Scan for the cell matching the given text and deliver its (X, Y) coordinate at center. 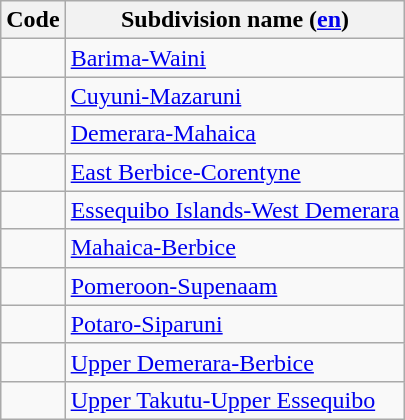
Code (33, 20)
Essequibo Islands-West Demerara (235, 210)
Potaro-Siparuni (235, 324)
Upper Demerara-Berbice (235, 362)
Barima-Waini (235, 58)
Cuyuni-Mazaruni (235, 96)
Mahaica-Berbice (235, 248)
Subdivision name (en) (235, 20)
Upper Takutu-Upper Essequibo (235, 400)
Demerara-Mahaica (235, 134)
Pomeroon-Supenaam (235, 286)
East Berbice-Corentyne (235, 172)
